Extract the (X, Y) coordinate from the center of the cell holding the provided text.  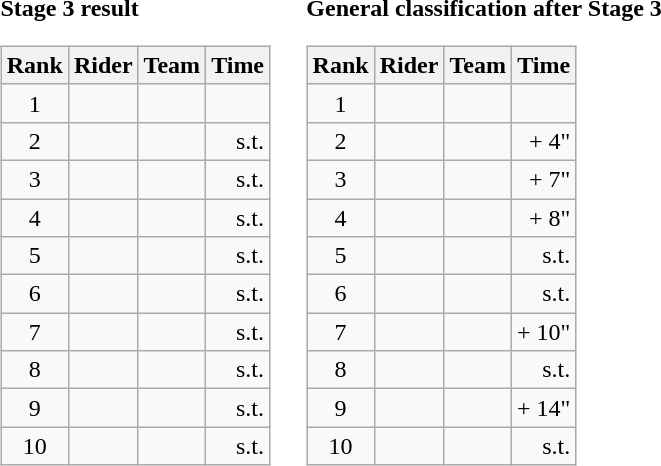
+ 8" (543, 217)
+ 4" (543, 141)
+ 7" (543, 179)
+ 14" (543, 408)
+ 10" (543, 332)
